For the text-containing cell, return its midpoint in (X, Y) coordinate format. 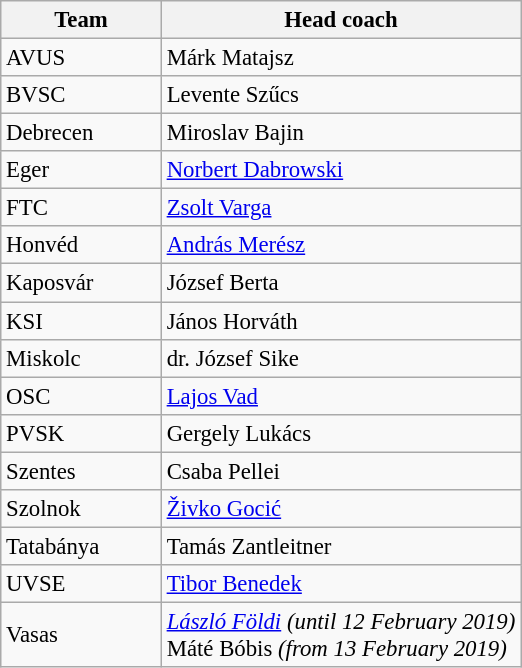
AVUS (82, 58)
Miroslav Bajin (340, 133)
László Földi (until 12 February 2019) Máté Bóbis (from 13 February 2019) (340, 634)
Zsolt Varga (340, 208)
Tamás Zantleitner (340, 546)
Lajos Vad (340, 396)
Tatabánya (82, 546)
BVSC (82, 95)
József Berta (340, 283)
Honvéd (82, 245)
FTC (82, 208)
UVSE (82, 584)
János Horváth (340, 321)
KSI (82, 321)
Miskolc (82, 358)
Živko Gocić (340, 509)
Szolnok (82, 509)
Márk Matajsz (340, 58)
Csaba Pellei (340, 471)
Vasas (82, 634)
Team (82, 20)
dr. József Sike (340, 358)
Levente Szűcs (340, 95)
Debrecen (82, 133)
Szentes (82, 471)
Norbert Dabrowski (340, 170)
Kaposvár (82, 283)
Head coach (340, 20)
Eger (82, 170)
PVSK (82, 433)
András Merész (340, 245)
Tibor Benedek (340, 584)
Gergely Lukács (340, 433)
OSC (82, 396)
